Pinpoint the cell where the given text exists, returning its (x, y) midpoint coordinate. 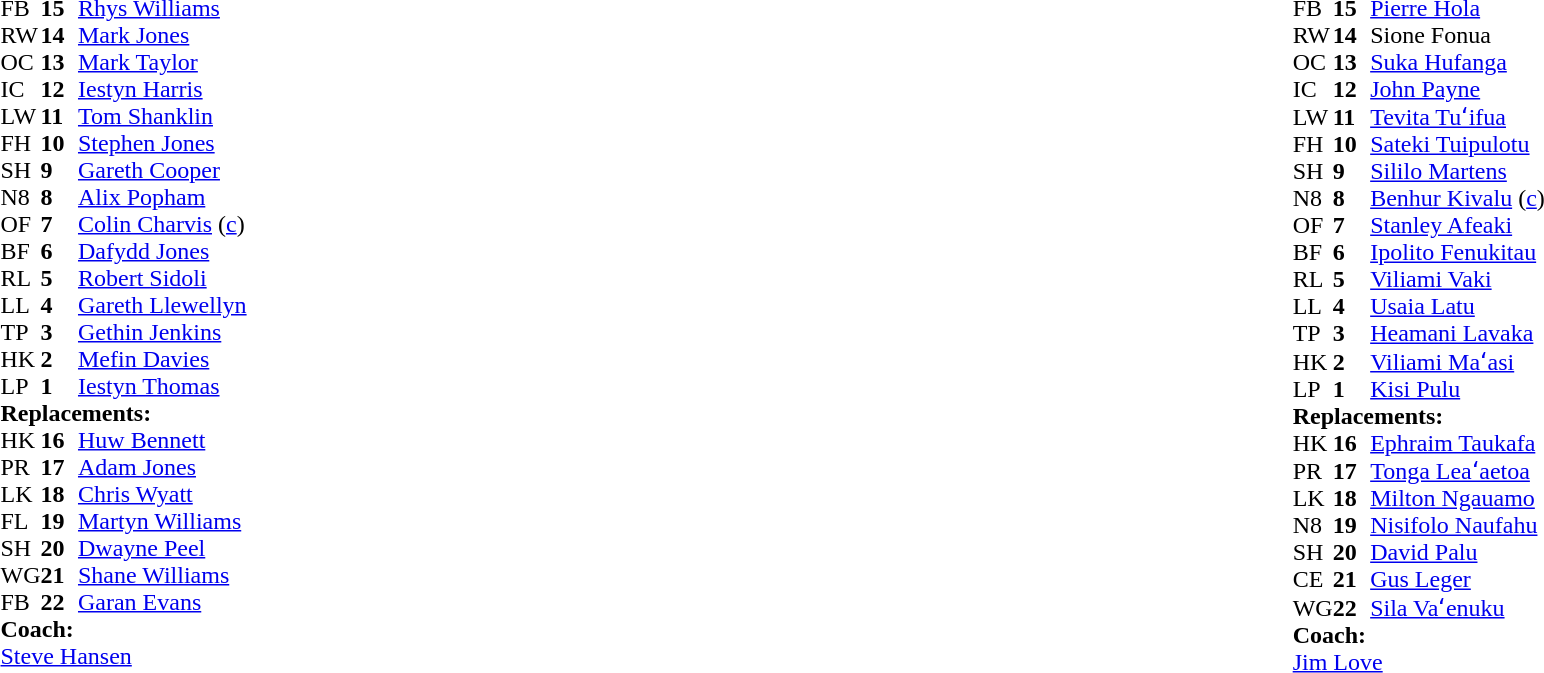
Gareth Cooper (162, 170)
Huw Bennett (162, 440)
Adam Jones (162, 468)
CE (1313, 580)
Mark Taylor (162, 62)
Mefin Davies (162, 360)
Iestyn Thomas (162, 386)
Replacements: (123, 414)
Colin Charvis (c) (162, 224)
Dwayne Peel (162, 548)
Shane Williams (162, 576)
Iestyn Harris (162, 90)
Steve Hansen (123, 656)
Chris Wyatt (162, 494)
Dafydd Jones (162, 252)
Stephen Jones (162, 144)
FL (20, 522)
Robert Sidoli (162, 278)
Gethin Jenkins (162, 332)
Martyn Williams (162, 522)
Mark Jones (162, 36)
FB (20, 602)
Gareth Llewellyn (162, 306)
Coach: (123, 630)
Tom Shanklin (162, 116)
Alix Popham (162, 198)
Garan Evans (162, 602)
